Identify which cell holds the provided text, then report its [x, y] central coordinate. 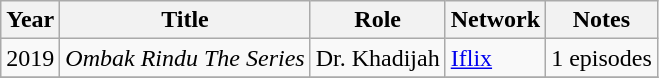
Dr. Khadijah [378, 58]
Network [495, 20]
2019 [30, 58]
Notes [602, 20]
Title [185, 20]
1 episodes [602, 58]
Role [378, 20]
Year [30, 20]
Ombak Rindu The Series [185, 58]
Iflix [495, 58]
